Find where the given text appears and provide that cell's center as [X, Y] coordinate. 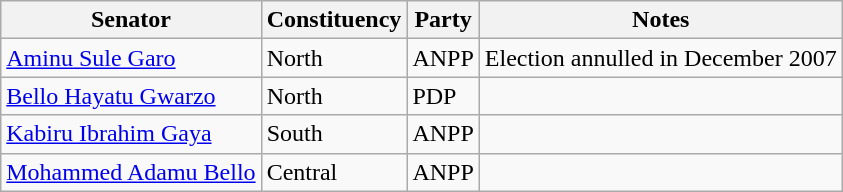
Aminu Sule Garo [131, 58]
Notes [660, 20]
Central [334, 172]
Bello Hayatu Gwarzo [131, 96]
Kabiru Ibrahim Gaya [131, 134]
PDP [443, 96]
Party [443, 20]
Election annulled in December 2007 [660, 58]
Senator [131, 20]
Mohammed Adamu Bello [131, 172]
South [334, 134]
Constituency [334, 20]
